Locate the cell with the specified text and output its (x, y) center coordinate. 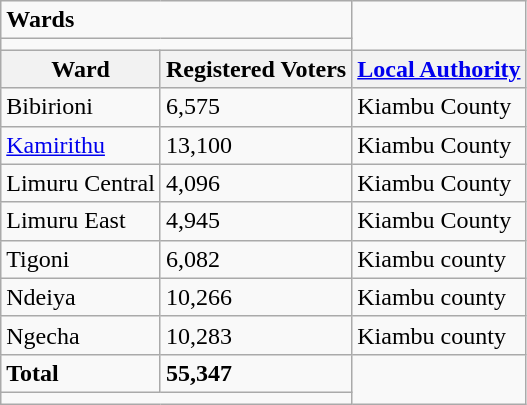
Ngecha (81, 335)
Kamirithu (81, 145)
10,283 (256, 335)
13,100 (256, 145)
4,096 (256, 183)
Tigoni (81, 259)
Limuru East (81, 221)
Registered Voters (256, 69)
Ndeiya (81, 297)
Wards (176, 20)
Bibirioni (81, 107)
6,082 (256, 259)
6,575 (256, 107)
Local Authority (439, 69)
Ward (81, 69)
Total (81, 373)
Limuru Central (81, 183)
10,266 (256, 297)
55,347 (256, 373)
4,945 (256, 221)
